Detect which cell encompasses the target text, then output its (X, Y) center coordinate. 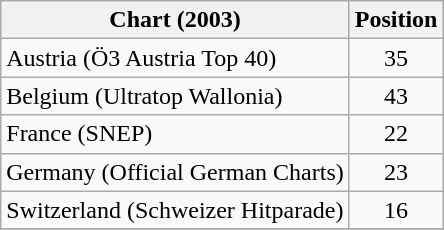
Chart (2003) (175, 20)
Germany (Official German Charts) (175, 172)
35 (396, 58)
16 (396, 210)
23 (396, 172)
Position (396, 20)
France (SNEP) (175, 134)
22 (396, 134)
Austria (Ö3 Austria Top 40) (175, 58)
Belgium (Ultratop Wallonia) (175, 96)
43 (396, 96)
Switzerland (Schweizer Hitparade) (175, 210)
